Return [X, Y] of the center of cell containing provided text 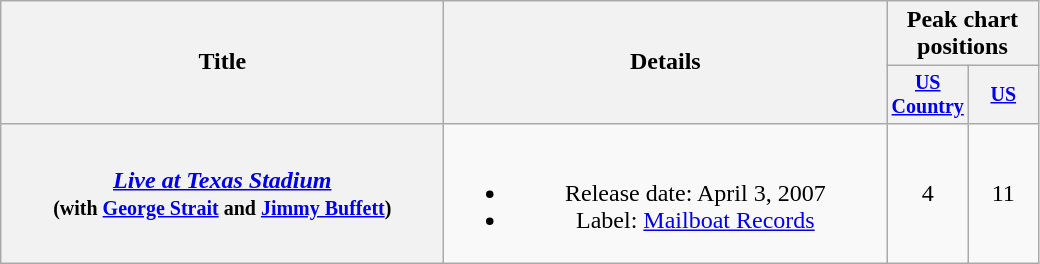
Title [222, 62]
Release date: April 3, 2007Label: Mailboat Records [666, 193]
US [1004, 94]
4 [928, 193]
US Country [928, 94]
11 [1004, 193]
Peak chartpositions [962, 34]
Live at Texas Stadium(with George Strait and Jimmy Buffett) [222, 193]
Details [666, 62]
